From the cell containing the given text, extract its center point as (x, y) coordinate. 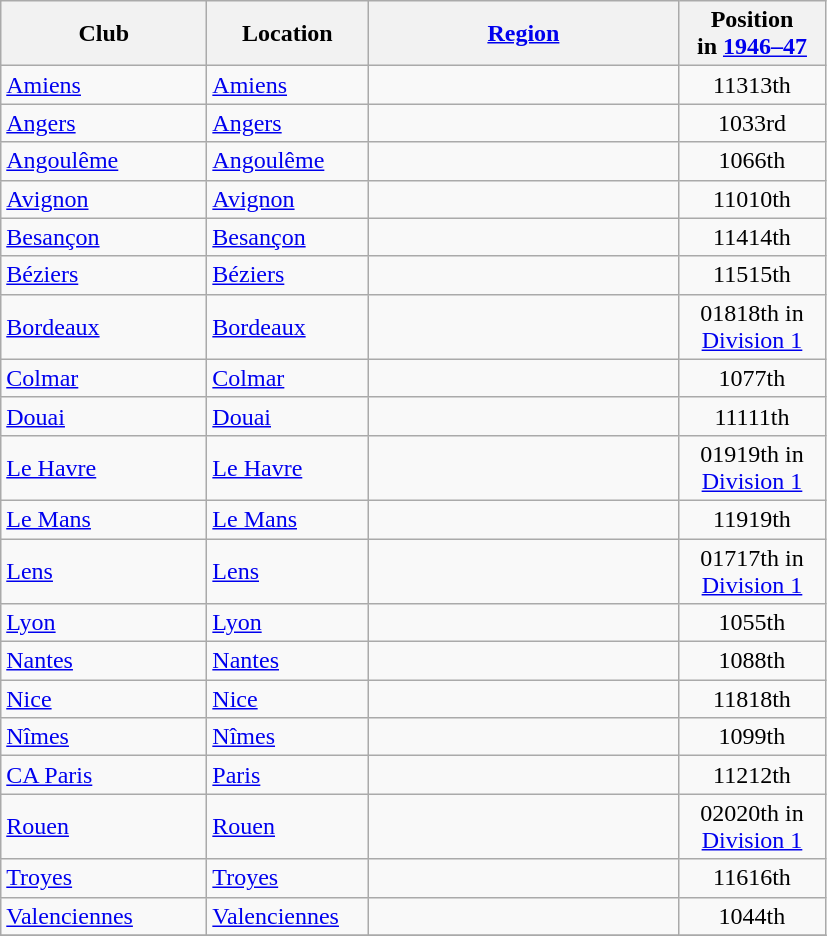
01818th in Division 1 (752, 326)
11111th (752, 416)
11515th (752, 275)
11010th (752, 199)
1088th (752, 661)
Positionin 1946–47 (752, 34)
Paris (288, 775)
11212th (752, 775)
Club (104, 34)
01717th in Division 1 (752, 570)
11313th (752, 85)
02020th in Division 1 (752, 826)
Region (524, 34)
01919th in Division 1 (752, 468)
1077th (752, 378)
11616th (752, 878)
1033rd (752, 123)
1066th (752, 161)
1055th (752, 623)
1044th (752, 916)
11818th (752, 699)
11919th (752, 519)
1099th (752, 737)
Location (288, 34)
CA Paris (104, 775)
11414th (752, 237)
